Search for the cell housing the specified text and yield its [x, y] center coordinate. 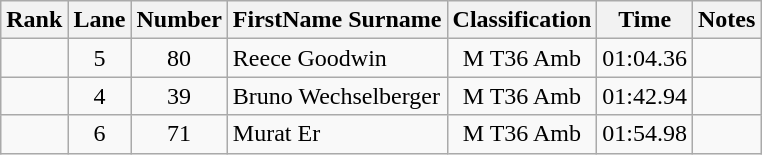
4 [100, 96]
01:54.98 [645, 134]
Reece Goodwin [337, 58]
39 [179, 96]
Murat Er [337, 134]
Classification [522, 20]
71 [179, 134]
5 [100, 58]
Bruno Wechselberger [337, 96]
01:42.94 [645, 96]
Lane [100, 20]
Notes [727, 20]
80 [179, 58]
Time [645, 20]
6 [100, 134]
Number [179, 20]
01:04.36 [645, 58]
FirstName Surname [337, 20]
Rank [34, 20]
